Find where the given text appears and provide that cell's center as [X, Y] coordinate. 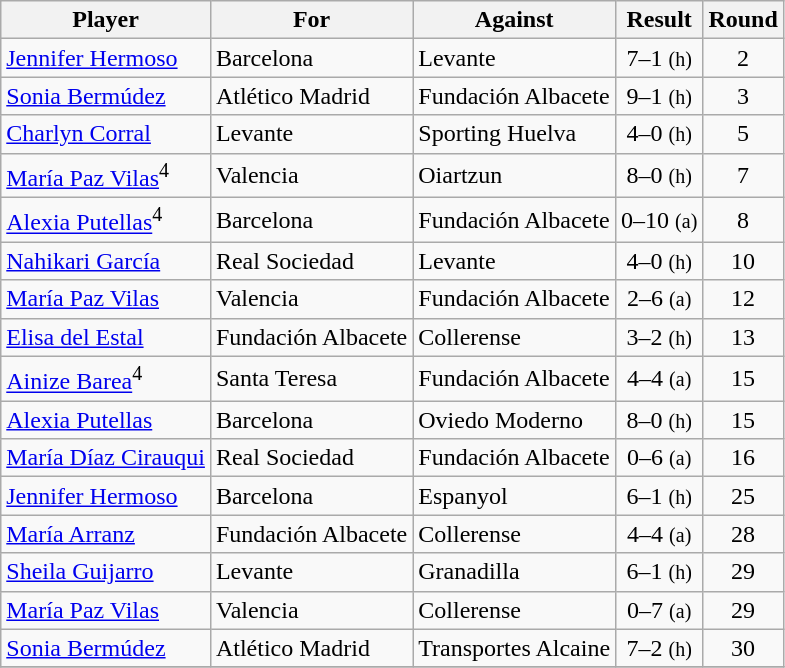
Sporting Huelva [514, 134]
5 [743, 134]
30 [743, 648]
7–1 (h) [660, 58]
María Díaz Cirauqui [106, 458]
0–7 (a) [660, 610]
25 [743, 496]
Oiartzun [514, 176]
María Arranz [106, 534]
Transportes Alcaine [514, 648]
María Paz Vilas4 [106, 176]
Elisa del Estal [106, 337]
2–6 (a) [660, 299]
Oviedo Moderno [514, 420]
Santa Teresa [311, 378]
Sheila Guijarro [106, 572]
12 [743, 299]
Granadilla [514, 572]
0–6 (a) [660, 458]
28 [743, 534]
10 [743, 261]
For [311, 20]
Alexia Putellas4 [106, 220]
Round [743, 20]
7 [743, 176]
Player [106, 20]
0–10 (a) [660, 220]
Alexia Putellas [106, 420]
Espanyol [514, 496]
16 [743, 458]
Nahikari García [106, 261]
3–2 (h) [660, 337]
Ainize Barea4 [106, 378]
3 [743, 96]
13 [743, 337]
Result [660, 20]
8 [743, 220]
9–1 (h) [660, 96]
Against [514, 20]
7–2 (h) [660, 648]
2 [743, 58]
Charlyn Corral [106, 134]
